Return the [x, y] coordinate for the center point of the cell that contains the specified text.  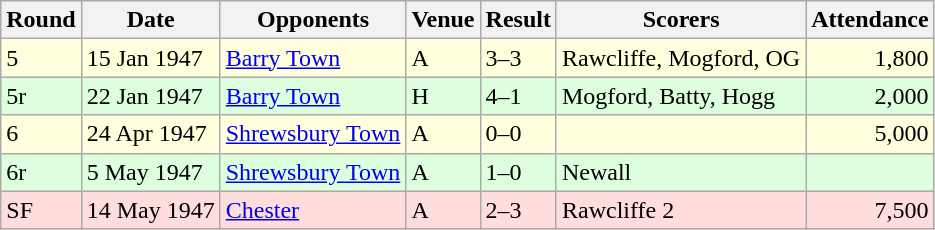
1,800 [870, 58]
1–0 [518, 172]
14 May 1947 [150, 210]
Date [150, 20]
Round [41, 20]
Attendance [870, 20]
5r [41, 96]
0–0 [518, 134]
Rawcliffe, Mogford, OG [680, 58]
15 Jan 1947 [150, 58]
5,000 [870, 134]
Chester [313, 210]
Result [518, 20]
3–3 [518, 58]
4–1 [518, 96]
5 [41, 58]
Rawcliffe 2 [680, 210]
2–3 [518, 210]
Mogford, Batty, Hogg [680, 96]
6 [41, 134]
2,000 [870, 96]
6r [41, 172]
SF [41, 210]
H [443, 96]
5 May 1947 [150, 172]
Newall [680, 172]
22 Jan 1947 [150, 96]
7,500 [870, 210]
Scorers [680, 20]
Venue [443, 20]
24 Apr 1947 [150, 134]
Opponents [313, 20]
